Return (X, Y) of the center of cell containing provided text 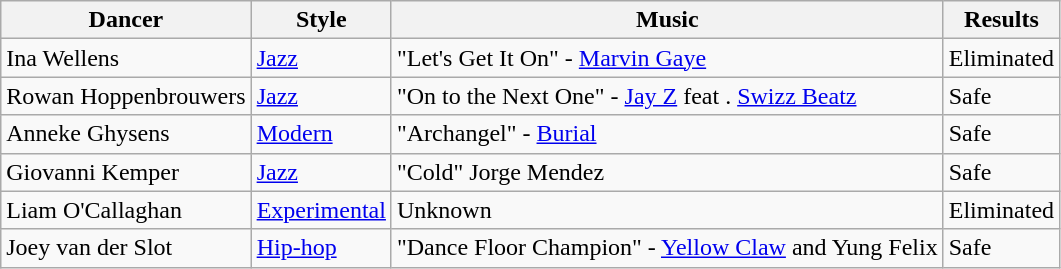
"Dance Floor Champion" - Yellow Claw and Yung Felix (667, 248)
Giovanni Kemper (126, 172)
"Cold" Jorge Mendez (667, 172)
"Let's Get It On" - Marvin Gaye (667, 58)
Dancer (126, 20)
Style (321, 20)
Music (667, 20)
Hip-hop (321, 248)
Experimental (321, 210)
Rowan Hoppenbrouwers (126, 96)
Results (1001, 20)
Liam O'Callaghan (126, 210)
Modern (321, 134)
Ina Wellens (126, 58)
Unknown (667, 210)
"On to the Next One" - Jay Z feat . Swizz Beatz (667, 96)
Anneke Ghysens (126, 134)
"Archangel" - Burial (667, 134)
Joey van der Slot (126, 248)
